Return [x, y] of the center of cell containing provided text 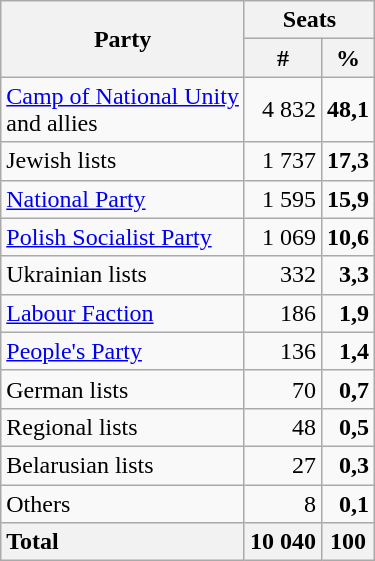
% [348, 58]
10,6 [348, 237]
Regional lists [123, 427]
# [282, 58]
17,3 [348, 161]
Jewish lists [123, 161]
0,7 [348, 389]
0,5 [348, 427]
National Party [123, 199]
1,9 [348, 313]
27 [282, 465]
100 [348, 542]
Camp of National Unityand allies [123, 110]
1 737 [282, 161]
1 595 [282, 199]
48 [282, 427]
4 832 [282, 110]
Others [123, 503]
Labour Faction [123, 313]
0,1 [348, 503]
1 069 [282, 237]
332 [282, 275]
70 [282, 389]
Party [123, 39]
Belarusian lists [123, 465]
8 [282, 503]
1,4 [348, 351]
15,9 [348, 199]
Seats [309, 20]
186 [282, 313]
Ukrainian lists [123, 275]
3,3 [348, 275]
136 [282, 351]
People's Party [123, 351]
Polish Socialist Party [123, 237]
0,3 [348, 465]
10 040 [282, 542]
German lists [123, 389]
Total [123, 542]
48,1 [348, 110]
